Search for the cell housing the specified text and yield its (X, Y) center coordinate. 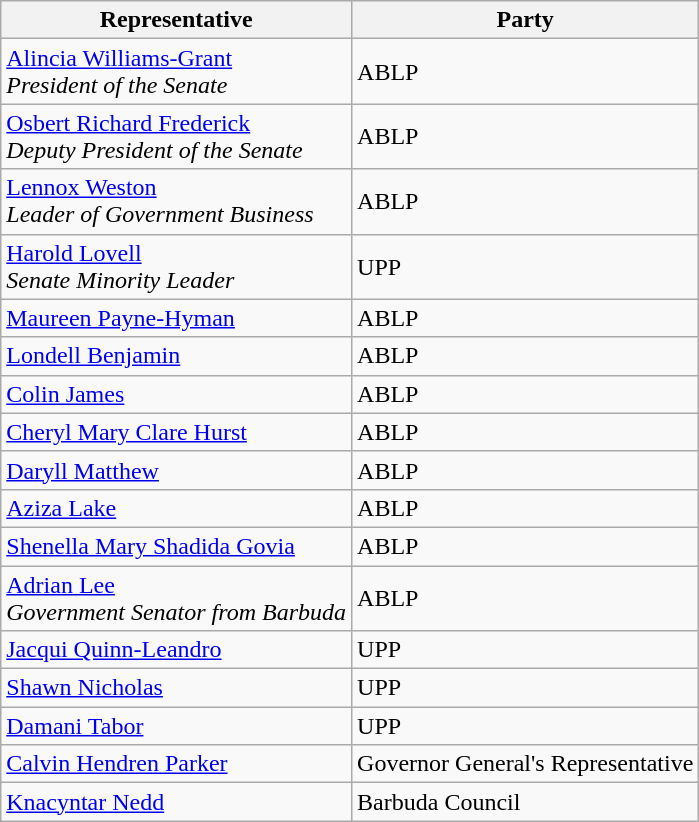
Party (526, 20)
Daryll Matthew (176, 470)
Colin James (176, 394)
Shawn Nicholas (176, 688)
Osbert Richard FrederickDeputy President of the Senate (176, 136)
Damani Tabor (176, 726)
Shenella Mary Shadida Govia (176, 546)
Jacqui Quinn-Leandro (176, 650)
Governor General's Representative (526, 764)
Knacyntar Nedd (176, 802)
Harold LovellSenate Minority Leader (176, 266)
Aziza Lake (176, 508)
Adrian LeeGovernment Senator from Barbuda (176, 598)
Calvin Hendren Parker (176, 764)
Londell Benjamin (176, 356)
Representative (176, 20)
Lennox WestonLeader of Government Business (176, 202)
Cheryl Mary Clare Hurst (176, 432)
Maureen Payne-Hyman (176, 318)
Barbuda Council (526, 802)
Alincia Williams-GrantPresident of the Senate (176, 72)
